Search for the cell housing the specified text and yield its (X, Y) center coordinate. 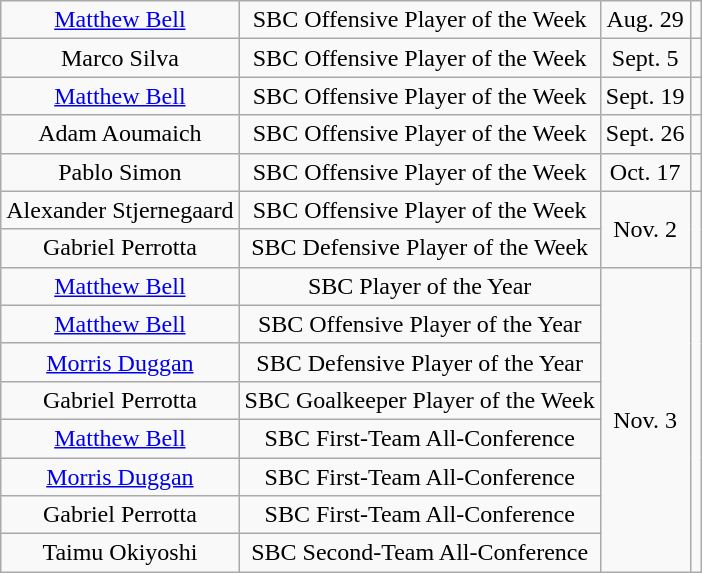
SBC Defensive Player of the Year (420, 362)
Sept. 19 (645, 96)
Pablo Simon (120, 172)
SBC Player of the Year (420, 286)
Aug. 29 (645, 20)
Adam Aoumaich (120, 134)
Alexander Stjernegaard (120, 210)
SBC Defensive Player of the Week (420, 248)
Oct. 17 (645, 172)
Nov. 3 (645, 419)
SBC Offensive Player of the Year (420, 324)
SBC Second-Team All-Conference (420, 553)
Taimu Okiyoshi (120, 553)
SBC Goalkeeper Player of the Week (420, 400)
Marco Silva (120, 58)
Nov. 2 (645, 229)
Sept. 5 (645, 58)
Sept. 26 (645, 134)
